Provide the [X, Y] coordinate of the cell's center where the given text is located.  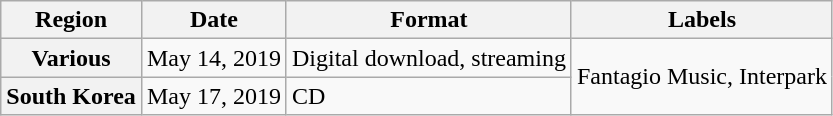
CD [428, 96]
May 14, 2019 [214, 58]
Various [72, 58]
Format [428, 20]
Labels [702, 20]
May 17, 2019 [214, 96]
Region [72, 20]
Date [214, 20]
South Korea [72, 96]
Digital download, streaming [428, 58]
Fantagio Music, Interpark [702, 77]
